Locate the cell with the specified text and output its (x, y) center coordinate. 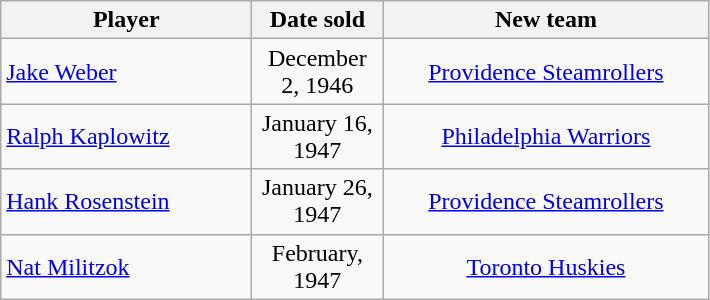
Ralph Kaplowitz (126, 136)
New team (546, 20)
Nat Militzok (126, 266)
December 2, 1946 (318, 72)
January 16, 1947 (318, 136)
Toronto Huskies (546, 266)
Date sold (318, 20)
Player (126, 20)
Hank Rosenstein (126, 202)
Jake Weber (126, 72)
February, 1947 (318, 266)
January 26, 1947 (318, 202)
Philadelphia Warriors (546, 136)
